Scan for the cell matching the given text and deliver its (X, Y) coordinate at center. 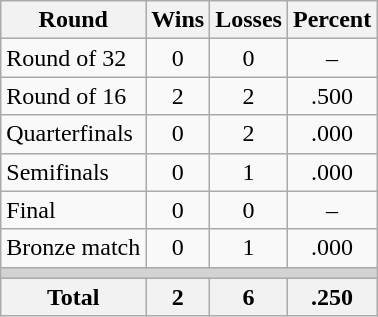
6 (249, 297)
Round of 16 (74, 96)
.250 (332, 297)
Bronze match (74, 248)
Losses (249, 20)
Percent (332, 20)
.500 (332, 96)
Total (74, 297)
Semifinals (74, 172)
Quarterfinals (74, 134)
Round (74, 20)
Final (74, 210)
Round of 32 (74, 58)
Wins (178, 20)
